Output the (X, Y) coordinate of the center of the cell containing the given text.  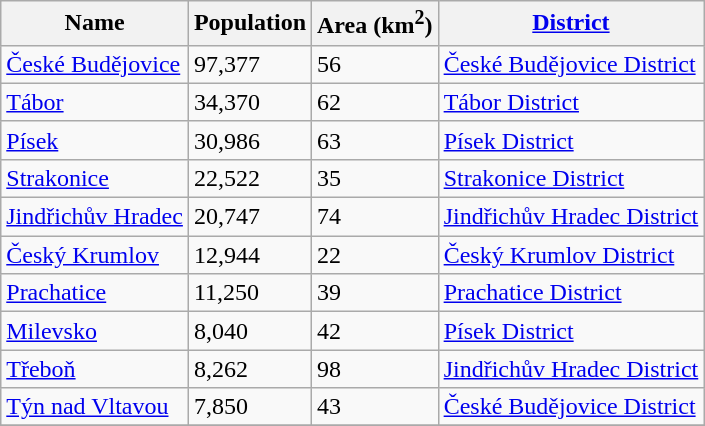
Strakonice District (571, 178)
34,370 (250, 102)
Population (250, 24)
Třeboň (95, 369)
Strakonice (95, 178)
43 (376, 407)
České Budějovice (95, 64)
56 (376, 64)
Tábor District (571, 102)
8,040 (250, 331)
62 (376, 102)
97,377 (250, 64)
8,262 (250, 369)
11,250 (250, 293)
District (571, 24)
42 (376, 331)
Tábor (95, 102)
30,986 (250, 140)
20,747 (250, 217)
Prachatice (95, 293)
Týn nad Vltavou (95, 407)
98 (376, 369)
35 (376, 178)
7,850 (250, 407)
22,522 (250, 178)
12,944 (250, 255)
Prachatice District (571, 293)
Písek (95, 140)
74 (376, 217)
63 (376, 140)
Name (95, 24)
Český Krumlov District (571, 255)
22 (376, 255)
Český Krumlov (95, 255)
Jindřichův Hradec (95, 217)
39 (376, 293)
Milevsko (95, 331)
Area (km2) (376, 24)
